Output the [x, y] coordinate of the center of the cell containing the given text.  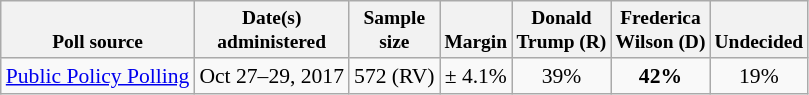
572 (RV) [394, 76]
FredericaWilson (D) [660, 30]
42% [660, 76]
DonaldTrump (R) [562, 30]
Undecided [759, 30]
Public Policy Polling [98, 76]
± 4.1% [476, 76]
Margin [476, 30]
Oct 27–29, 2017 [272, 76]
Poll source [98, 30]
Samplesize [394, 30]
Date(s)administered [272, 30]
19% [759, 76]
39% [562, 76]
